Detect which cell encompasses the target text, then output its [x, y] center coordinate. 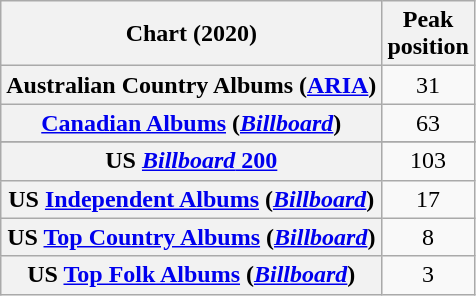
17 [428, 199]
US Independent Albums (Billboard) [192, 199]
US Top Folk Albums (Billboard) [192, 275]
103 [428, 161]
3 [428, 275]
31 [428, 85]
US Billboard 200 [192, 161]
US Top Country Albums (Billboard) [192, 237]
63 [428, 123]
Chart (2020) [192, 34]
Peak position [428, 34]
Australian Country Albums (ARIA) [192, 85]
8 [428, 237]
Canadian Albums (Billboard) [192, 123]
